Detect which cell encompasses the target text, then output its (X, Y) center coordinate. 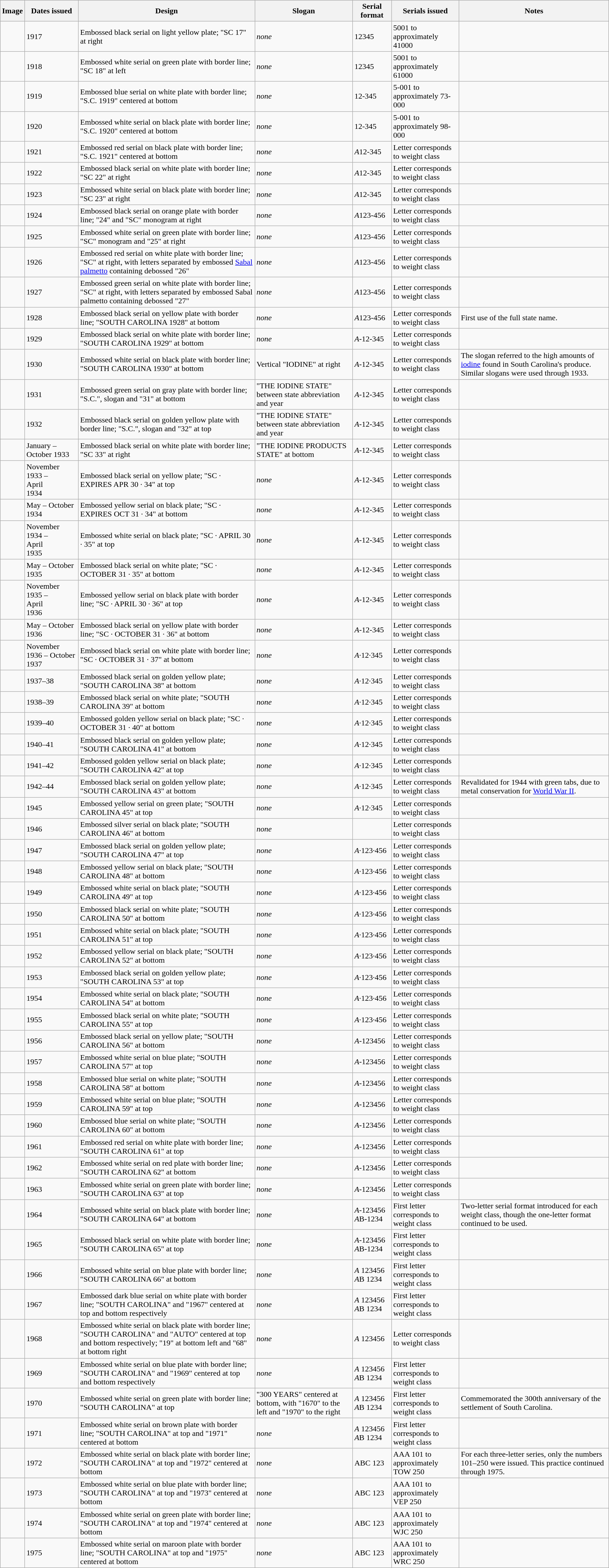
Notes (534, 11)
Embossed white serial on black plate with border line; "S.C. 1920" centered at bottom (167, 126)
1963 (51, 1189)
Embossed black serial on white plate; "SC · OCTOBER 31 · 35" at bottom (167, 570)
1931 (51, 394)
1945 (51, 808)
Embossed white serial on black plate; "SOUTH CAROLINA 49" at top (167, 892)
Serial format (372, 11)
1941–42 (51, 765)
1930 (51, 364)
1969 (51, 1373)
1919 (51, 96)
Embossed white serial on blue plate with border line; "SOUTH CAROLINA 66" at bottom (167, 1274)
Embossed black serial on white plate with border line; "SOUTH CAROLINA 65" at top (167, 1245)
Vertical "IODINE" at right (304, 364)
1955 (51, 1019)
Embossed yellow serial on black plate with border line; "SC · APRIL 30 · 36" at top (167, 599)
Embossed golden yellow serial on black plate; "SC · OCTOBER 31 · 40" at bottom (167, 723)
Embossed blue serial on white plate; "SOUTH CAROLINA 58" at bottom (167, 1083)
1954 (51, 998)
1965 (51, 1245)
Embossed black serial on golden yellow plate; "SOUTH CAROLINA 41" at bottom (167, 744)
1917 (51, 36)
1928 (51, 318)
"300 YEARS" centered at bottom, with "1670" to the left and "1970" to the right (304, 1403)
Embossed black serial on white plate with border line; "SC 22" at right (167, 173)
Embossed white serial on red plate with border line; "SOUTH CAROLINA 62" at bottom (167, 1168)
Embossed silver serial on black plate; "SOUTH CAROLINA 46" at bottom (167, 829)
5-001 to approximately 98-000 (425, 126)
Serials issued (425, 11)
Embossed black serial on golden yellow plate; "SOUTH CAROLINA 43" at bottom (167, 787)
1940–41 (51, 744)
1948 (51, 872)
1957 (51, 1062)
Embossed white serial on black plate with border line; "SOUTH CAROLINA 64" at bottom (167, 1215)
November 1936 – October 1937 (51, 655)
1918 (51, 66)
Embossed black serial on yellow plate; "SC · EXPIRES APR 30 · 34" at top (167, 480)
Embossed black serial on orange plate with border line; "24" and "SC" monogram at right (167, 215)
Embossed black serial on white plate with border line; "SOUTH CAROLINA 1929" at bottom (167, 339)
1953 (51, 977)
1952 (51, 956)
1967 (51, 1304)
Embossed red serial on black plate with border line; "S.C. 1921" centered at bottom (167, 152)
Embossed black serial on yellow plate; "SOUTH CAROLINA 56" at bottom (167, 1041)
For each three-letter series, only the numbers 101–250 were issued. This practice continued through 1975. (534, 1463)
1974 (51, 1523)
Embossed red serial on white plate with border line; "SOUTH CAROLINA 61" at top (167, 1147)
1925 (51, 236)
Embossed white serial on green plate with border line; "SOUTH CAROLINA" at top and "1974" centered at bottom (167, 1523)
The slogan referred to the high amounts of iodine found in South Carolina's produce. Similar slogans were used through 1933. (534, 364)
Embossed white serial on maroon plate with border line; "SOUTH CAROLINA" at top and "1975" centered at bottom (167, 1553)
1962 (51, 1168)
1973 (51, 1493)
1966 (51, 1274)
1968 (51, 1339)
AAA 101 to approximately WRC 250 (425, 1553)
November 1933 –April1934 (51, 480)
Embossed white serial on green plate with border line; "SC 18" at left (167, 66)
Commemorated the 300th anniversary of the settlement of South Carolina. (534, 1403)
Embossed yellow serial on black plate; "SOUTH CAROLINA 48" at bottom (167, 872)
November 1934 –April1935 (51, 540)
November 1935 –April1936 (51, 599)
Embossed white serial on blue plate with border line; "SOUTH CAROLINA" and "1969" centered at top and bottom respectively (167, 1373)
5001 to approximately 61000 (425, 66)
Embossed black serial on light yellow plate; "SC 17" at right (167, 36)
Embossed green serial on gray plate with border line; "S.C.", slogan and "31" at bottom (167, 394)
Embossed black serial on golden yellow plate; "SOUTH CAROLINA 38" at bottom (167, 681)
Embossed yellow serial on green plate; "SOUTH CAROLINA 45" at top (167, 808)
1975 (51, 1553)
Embossed black serial on white plate; "SOUTH CAROLINA 39" at bottom (167, 702)
January – October 1933 (51, 450)
Slogan (304, 11)
Embossed green serial on white plate with border line; "SC" at right, with letters separated by embossed Sabal palmetto containing debossed "27" (167, 292)
1942–44 (51, 787)
1956 (51, 1041)
Embossed white serial on black plate; "SC · APRIL 30 · 35" at top (167, 540)
1947 (51, 850)
1922 (51, 173)
1946 (51, 829)
Embossed white serial on blue plate with border line; "SOUTH CAROLINA" at top and "1973" centered at bottom (167, 1493)
1958 (51, 1083)
1923 (51, 194)
1961 (51, 1147)
Embossed white serial on brown plate with border line; "SOUTH CAROLINA" at top and "1971" centered at bottom (167, 1433)
First use of the full state name. (534, 318)
Embossed black serial on golden yellow plate; "SOUTH CAROLINA 47" at top (167, 850)
1960 (51, 1125)
1938–39 (51, 702)
1932 (51, 424)
Two-letter serial format introduced for each weight class, though the one-letter format continued to be used. (534, 1215)
1939–40 (51, 723)
Embossed white serial on green plate with border line; "SC" monogram and "25" at right (167, 236)
A 123456 (372, 1339)
Embossed yellow serial on black plate; "SOUTH CAROLINA 52" at bottom (167, 956)
1950 (51, 914)
5-001 to approximately 73-000 (425, 96)
"THE IODINE PRODUCTS STATE" at bottom (304, 450)
Embossed white serial on green plate with border line; "SOUTH CAROLINA" at top (167, 1403)
Embossed blue serial on white plate with border line; "S.C. 1919" centered at bottom (167, 96)
Embossed black serial on white plate with border line; "SC · OCTOBER 31 · 37" at bottom (167, 655)
Embossed black serial on yellow plate with border line; "SC · OCTOBER 31 · 36" at bottom (167, 629)
5001 to approximately 41000 (425, 36)
1921 (51, 152)
Embossed white serial on black plate; "SOUTH CAROLINA 51" at top (167, 935)
1972 (51, 1463)
1926 (51, 262)
Embossed red serial on white plate with border line; "SC" at right, with letters separated by embossed Sabal palmetto containing debossed "26" (167, 262)
Embossed yellow serial on black plate; "SC · EXPIRES OCT 31 · 34" at bottom (167, 510)
May – October 1936 (51, 629)
1964 (51, 1215)
Embossed white serial on blue plate; "SOUTH CAROLINA 59" at top (167, 1105)
1920 (51, 126)
1949 (51, 892)
Image (12, 11)
Embossed golden yellow serial on black plate; "SOUTH CAROLINA 42" at top (167, 765)
Embossed black serial on white plate; "SOUTH CAROLINA 55" at top (167, 1019)
Revalidated for 1944 with green tabs, due to metal conservation for World War II. (534, 787)
1970 (51, 1403)
Embossed white serial on black plate with border line; "SOUTH CAROLINA" at top and "1972" centered at bottom (167, 1463)
Embossed black serial on white plate; "SOUTH CAROLINA 50" at bottom (167, 914)
Embossed black serial on white plate with border line; "SC 33" at right (167, 450)
May – October 1935 (51, 570)
May – October 1934 (51, 510)
Embossed white serial on blue plate; "SOUTH CAROLINA 57" at top (167, 1062)
Embossed white serial on green plate with border line; "SOUTH CAROLINA 63" at top (167, 1189)
Embossed white serial on black plate with border line; "SOUTH CAROLINA 1930" at bottom (167, 364)
AAA 101 to approximately TOW 250 (425, 1463)
1929 (51, 339)
1959 (51, 1105)
AAA 101 to approximately VEP 250 (425, 1493)
Embossed dark blue serial on white plate with border line; "SOUTH CAROLINA" and "1967" centered at top and bottom respectively (167, 1304)
1924 (51, 215)
Embossed black serial on golden yellow plate with border line; "S.C.", slogan and "32" at top (167, 424)
Embossed black serial on golden yellow plate; "SOUTH CAROLINA 53" at top (167, 977)
Embossed white serial on black plate with border line; "SC 23" at right (167, 194)
1971 (51, 1433)
Design (167, 11)
Embossed blue serial on white plate; "SOUTH CAROLINA 60" at bottom (167, 1125)
Dates issued (51, 11)
Embossed white serial on black plate; "SOUTH CAROLINA 54" at bottom (167, 998)
AAA 101 to approximately WJC 250 (425, 1523)
1927 (51, 292)
1937–38 (51, 681)
Embossed black serial on yellow plate with border line; "SOUTH CAROLINA 1928" at bottom (167, 318)
1951 (51, 935)
